Provide the (x, y) coordinate of the cell's center where the given text is located.  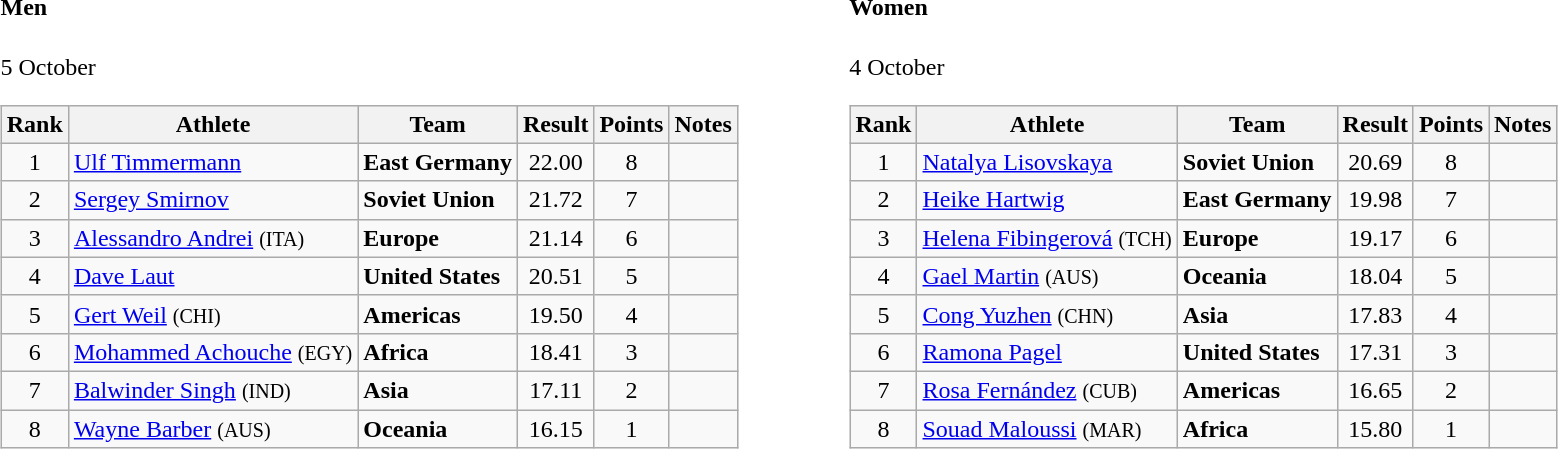
22.00 (556, 162)
Ramona Pagel (1047, 352)
Dave Laut (212, 276)
Souad Maloussi (MAR) (1047, 429)
Helena Fibingerová (TCH) (1047, 238)
Balwinder Singh (IND) (212, 390)
16.15 (556, 429)
19.98 (1375, 200)
20.51 (556, 276)
21.14 (556, 238)
Gael Martin (AUS) (1047, 276)
18.04 (1375, 276)
20.69 (1375, 162)
Sergey Smirnov (212, 200)
17.31 (1375, 352)
15.80 (1375, 429)
16.65 (1375, 390)
21.72 (556, 200)
17.11 (556, 390)
Ulf Timmermann (212, 162)
Heike Hartwig (1047, 200)
Rosa Fernández (CUB) (1047, 390)
Gert Weil (CHI) (212, 314)
19.17 (1375, 238)
17.83 (1375, 314)
Mohammed Achouche (EGY) (212, 352)
19.50 (556, 314)
Wayne Barber (AUS) (212, 429)
Alessandro Andrei (ITA) (212, 238)
18.41 (556, 352)
Natalya Lisovskaya (1047, 162)
Cong Yuzhen (CHN) (1047, 314)
